Scan for the cell matching the given text and deliver its [X, Y] coordinate at center. 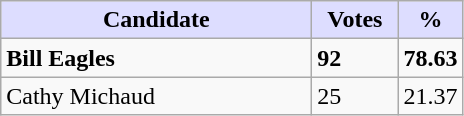
% [430, 20]
92 [355, 58]
Cathy Michaud [156, 96]
25 [355, 96]
78.63 [430, 58]
21.37 [430, 96]
Votes [355, 20]
Candidate [156, 20]
Bill Eagles [156, 58]
